Identify which cell holds the provided text, then report its (x, y) central coordinate. 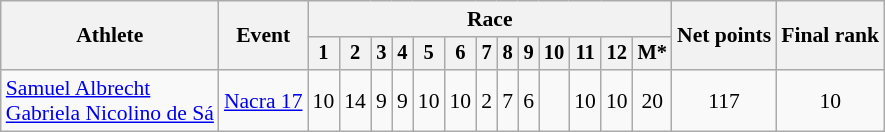
Nacra 17 (264, 100)
Net points (724, 36)
Event (264, 36)
Athlete (110, 36)
Final rank (830, 36)
M* (652, 54)
117 (724, 100)
5 (429, 54)
1 (324, 54)
12 (617, 54)
3 (382, 54)
14 (355, 100)
20 (652, 100)
11 (585, 54)
Samuel AlbrechtGabriela Nicolino de Sá (110, 100)
Race (490, 19)
8 (508, 54)
4 (402, 54)
